Capture the cell that displays the provided text and extract its (X, Y) central coordinate. 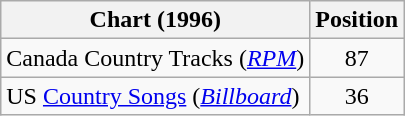
87 (357, 58)
Position (357, 20)
US Country Songs (Billboard) (156, 96)
36 (357, 96)
Chart (1996) (156, 20)
Canada Country Tracks (RPM) (156, 58)
